Detect which cell encompasses the target text, then output its (X, Y) center coordinate. 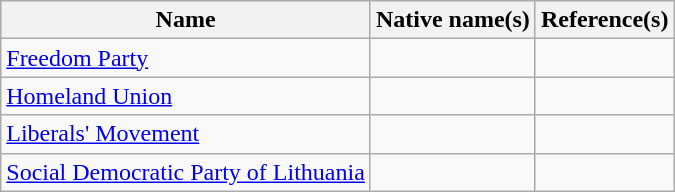
Freedom Party (186, 58)
Reference(s) (604, 20)
Name (186, 20)
Liberals' Movement (186, 134)
Native name(s) (452, 20)
Homeland Union (186, 96)
Social Democratic Party of Lithuania (186, 172)
